Detect which cell encompasses the target text, then output its (X, Y) center coordinate. 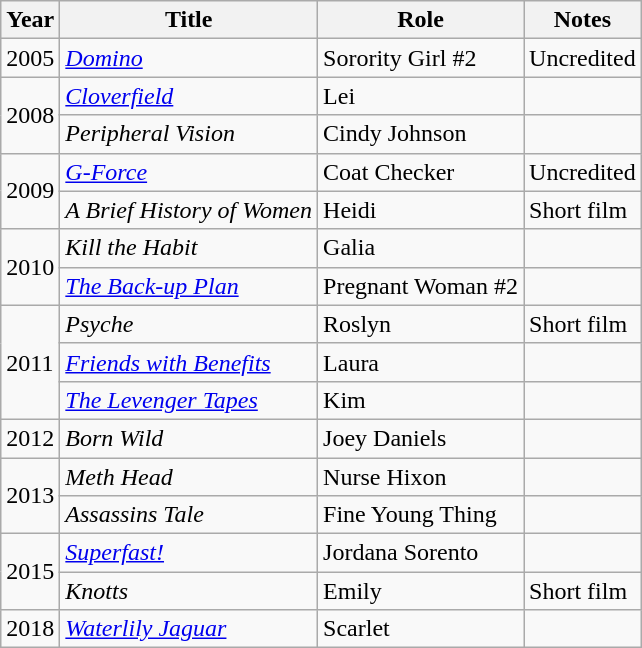
The Levenger Tapes (189, 400)
The Back-up Plan (189, 286)
2013 (30, 496)
Assassins Tale (189, 515)
Roslyn (421, 324)
A Brief History of Women (189, 210)
Scarlet (421, 629)
Domino (189, 58)
G-Force (189, 172)
Knotts (189, 591)
Laura (421, 362)
Meth Head (189, 477)
Born Wild (189, 438)
Joey Daniels (421, 438)
Jordana Sorento (421, 553)
Peripheral Vision (189, 134)
Cindy Johnson (421, 134)
Superfast! (189, 553)
2012 (30, 438)
Emily (421, 591)
Year (30, 20)
2011 (30, 362)
Sorority Girl #2 (421, 58)
2010 (30, 267)
2005 (30, 58)
2015 (30, 572)
Role (421, 20)
Fine Young Thing (421, 515)
2008 (30, 115)
Pregnant Woman #2 (421, 286)
Lei (421, 96)
Cloverfield (189, 96)
Notes (583, 20)
Friends with Benefits (189, 362)
Heidi (421, 210)
Kim (421, 400)
Psyche (189, 324)
Waterlily Jaguar (189, 629)
Kill the Habit (189, 248)
2009 (30, 191)
Coat Checker (421, 172)
Nurse Hixon (421, 477)
2018 (30, 629)
Galia (421, 248)
Title (189, 20)
